Return the [x, y] coordinate for the center point of the cell that contains the specified text.  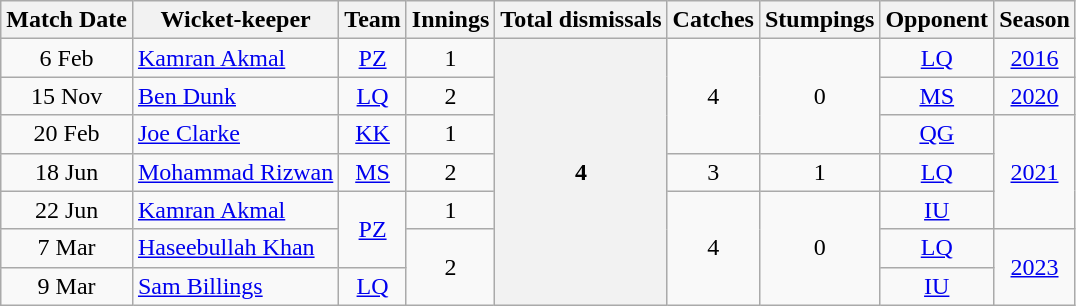
KK [373, 134]
Wicket-keeper [235, 20]
Joe Clarke [235, 134]
Haseebullah Khan [235, 248]
2021 [1035, 172]
Total dismissals [581, 20]
2020 [1035, 96]
QG [937, 134]
Season [1035, 20]
15 Nov [67, 96]
Opponent [937, 20]
Innings [450, 20]
Match Date [67, 20]
7 Mar [67, 248]
18 Jun [67, 172]
22 Jun [67, 210]
Stumpings [819, 20]
Catches [713, 20]
6 Feb [67, 58]
20 Feb [67, 134]
9 Mar [67, 286]
2016 [1035, 58]
Team [373, 20]
Sam Billings [235, 286]
Mohammad Rizwan [235, 172]
3 [713, 172]
Ben Dunk [235, 96]
2023 [1035, 267]
